Scan for the cell matching the given text and deliver its (x, y) coordinate at center. 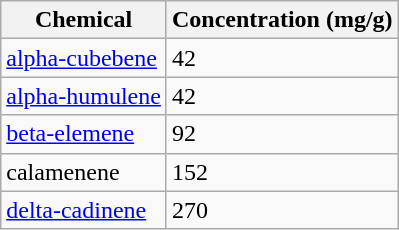
alpha-cubebene (84, 58)
beta-elemene (84, 134)
Concentration (mg/g) (282, 20)
delta-cadinene (84, 210)
calamenene (84, 172)
Chemical (84, 20)
alpha-humulene (84, 96)
270 (282, 210)
152 (282, 172)
92 (282, 134)
